Scan for the cell matching the given text and deliver its [x, y] coordinate at center. 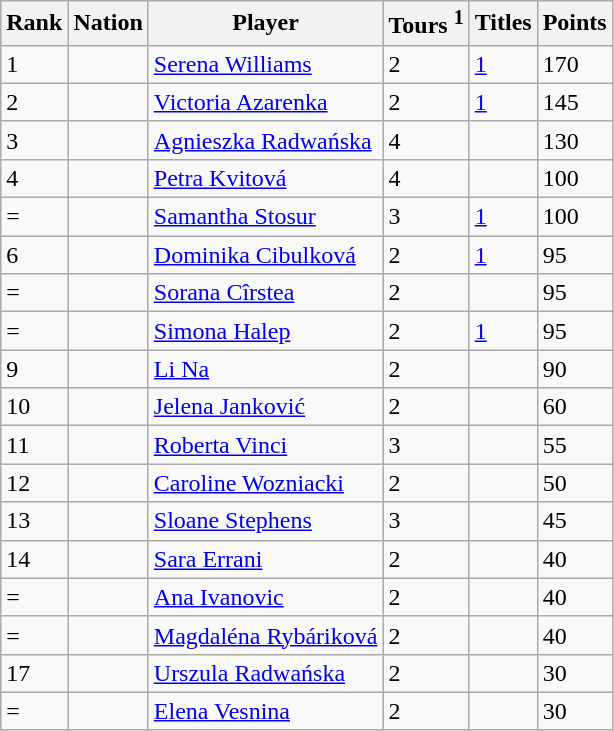
Caroline Wozniacki [266, 483]
130 [574, 140]
10 [34, 407]
Ana Ivanovic [266, 597]
90 [574, 369]
Sloane Stephens [266, 521]
Jelena Janković [266, 407]
13 [34, 521]
14 [34, 559]
Victoria Azarenka [266, 102]
12 [34, 483]
Li Na [266, 369]
Petra Kvitová [266, 178]
Sara Errani [266, 559]
45 [574, 521]
Elena Vesnina [266, 711]
Nation [108, 24]
6 [34, 255]
17 [34, 673]
Simona Halep [266, 331]
Rank [34, 24]
145 [574, 102]
170 [574, 64]
55 [574, 445]
Urszula Radwańska [266, 673]
Roberta Vinci [266, 445]
Player [266, 24]
Samantha Stosur [266, 217]
11 [34, 445]
Points [574, 24]
Magdaléna Rybáriková [266, 635]
Serena Williams [266, 64]
50 [574, 483]
60 [574, 407]
9 [34, 369]
Titles [503, 24]
Agnieszka Radwańska [266, 140]
Sorana Cîrstea [266, 293]
Dominika Cibulková [266, 255]
Tours 1 [426, 24]
